Return the [x, y] coordinate for the center point of the cell that contains the specified text.  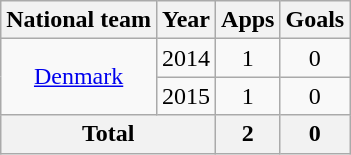
Total [108, 134]
Goals [315, 20]
Apps [248, 20]
2014 [186, 58]
2015 [186, 96]
National team [79, 20]
Denmark [79, 77]
2 [248, 134]
Year [186, 20]
